Detect which cell encompasses the target text, then output its [x, y] center coordinate. 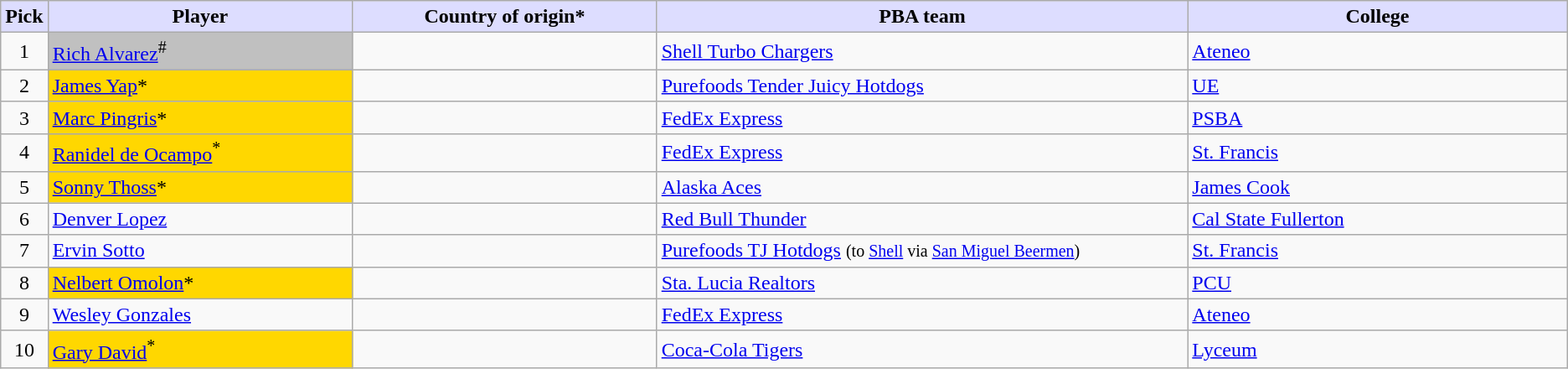
PSBA [1377, 117]
Shell Turbo Chargers [922, 52]
9 [24, 314]
Lyceum [1377, 349]
Denver Lopez [200, 219]
Purefoods Tender Juicy Hotdogs [922, 86]
Sonny Thoss* [200, 187]
Sta. Lucia Realtors [922, 283]
Ranidel de Ocampo* [200, 153]
10 [24, 349]
Wesley Gonzales [200, 314]
7 [24, 251]
College [1377, 17]
Gary David* [200, 349]
Ervin Sotto [200, 251]
5 [24, 187]
Red Bull Thunder [922, 219]
PCU [1377, 283]
Rich Alvarez# [200, 52]
2 [24, 86]
Player [200, 17]
Nelbert Omolon* [200, 283]
8 [24, 283]
Purefoods TJ Hotdogs (to Shell via San Miguel Beermen) [922, 251]
UE [1377, 86]
PBA team [922, 17]
6 [24, 219]
Coca-Cola Tigers [922, 349]
1 [24, 52]
Pick [24, 17]
3 [24, 117]
James Cook [1377, 187]
4 [24, 153]
Cal State Fullerton [1377, 219]
James Yap* [200, 86]
Alaska Aces [922, 187]
Country of origin* [504, 17]
Marc Pingris* [200, 117]
